Identify which cell holds the provided text, then report its [x, y] central coordinate. 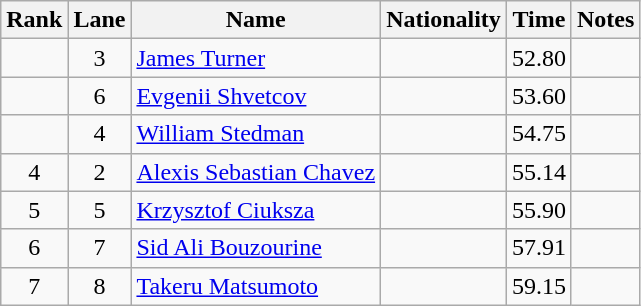
55.14 [538, 172]
Evgenii Shvetcov [256, 96]
54.75 [538, 134]
Notes [605, 20]
55.90 [538, 210]
Nationality [444, 20]
Sid Ali Bouzourine [256, 248]
59.15 [538, 286]
53.60 [538, 96]
William Stedman [256, 134]
Time [538, 20]
52.80 [538, 58]
2 [100, 172]
Name [256, 20]
Krzysztof Ciuksza [256, 210]
Lane [100, 20]
Takeru Matsumoto [256, 286]
Rank [34, 20]
Alexis Sebastian Chavez [256, 172]
57.91 [538, 248]
8 [100, 286]
James Turner [256, 58]
3 [100, 58]
